Scan for the cell matching the given text and deliver its (x, y) coordinate at center. 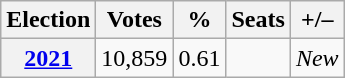
+/– (317, 20)
10,859 (134, 58)
0.61 (200, 58)
2021 (48, 58)
Election (48, 20)
Votes (134, 20)
Seats (258, 20)
New (317, 58)
% (200, 20)
